Locate the cell with the specified text and output its [x, y] center coordinate. 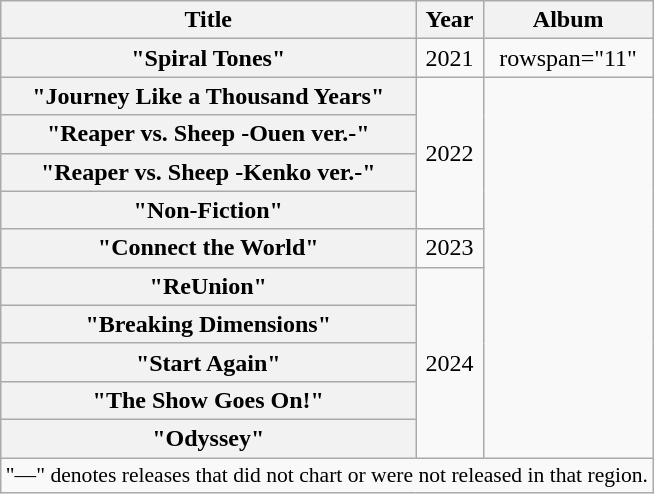
"The Show Goes On!" [208, 400]
"Spiral Tones" [208, 58]
rowspan="11" [568, 58]
"Reaper vs. Sheep -Kenko ver.-" [208, 172]
"Journey Like a Thousand Years" [208, 96]
2022 [450, 153]
2023 [450, 248]
"Non-Fiction" [208, 210]
"Reaper vs. Sheep -Ouen ver.-" [208, 134]
2024 [450, 362]
"Connect the World" [208, 248]
"Odyssey" [208, 438]
Year [450, 20]
Album [568, 20]
"ReUnion" [208, 286]
2021 [450, 58]
"Breaking Dimensions" [208, 324]
Title [208, 20]
"—" denotes releases that did not chart or were not released in that region. [327, 476]
"Start Again" [208, 362]
